Determine the [x, y] coordinate at the center of the cell enclosing the given text.  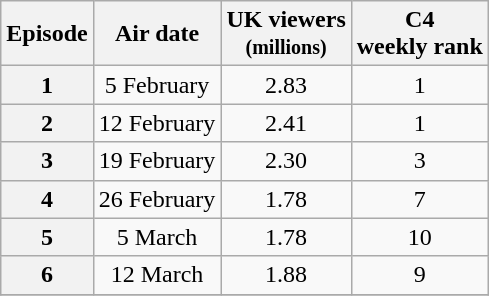
2.41 [286, 123]
5 [47, 237]
9 [420, 275]
UK viewers(millions) [286, 34]
19 February [157, 161]
5 March [157, 237]
7 [420, 199]
26 February [157, 199]
Air date [157, 34]
Episode [47, 34]
12 February [157, 123]
2.30 [286, 161]
2 [47, 123]
C4weekly rank [420, 34]
12 March [157, 275]
1.88 [286, 275]
2.83 [286, 85]
10 [420, 237]
4 [47, 199]
5 February [157, 85]
6 [47, 275]
